Return (X, Y) of the center of cell containing provided text 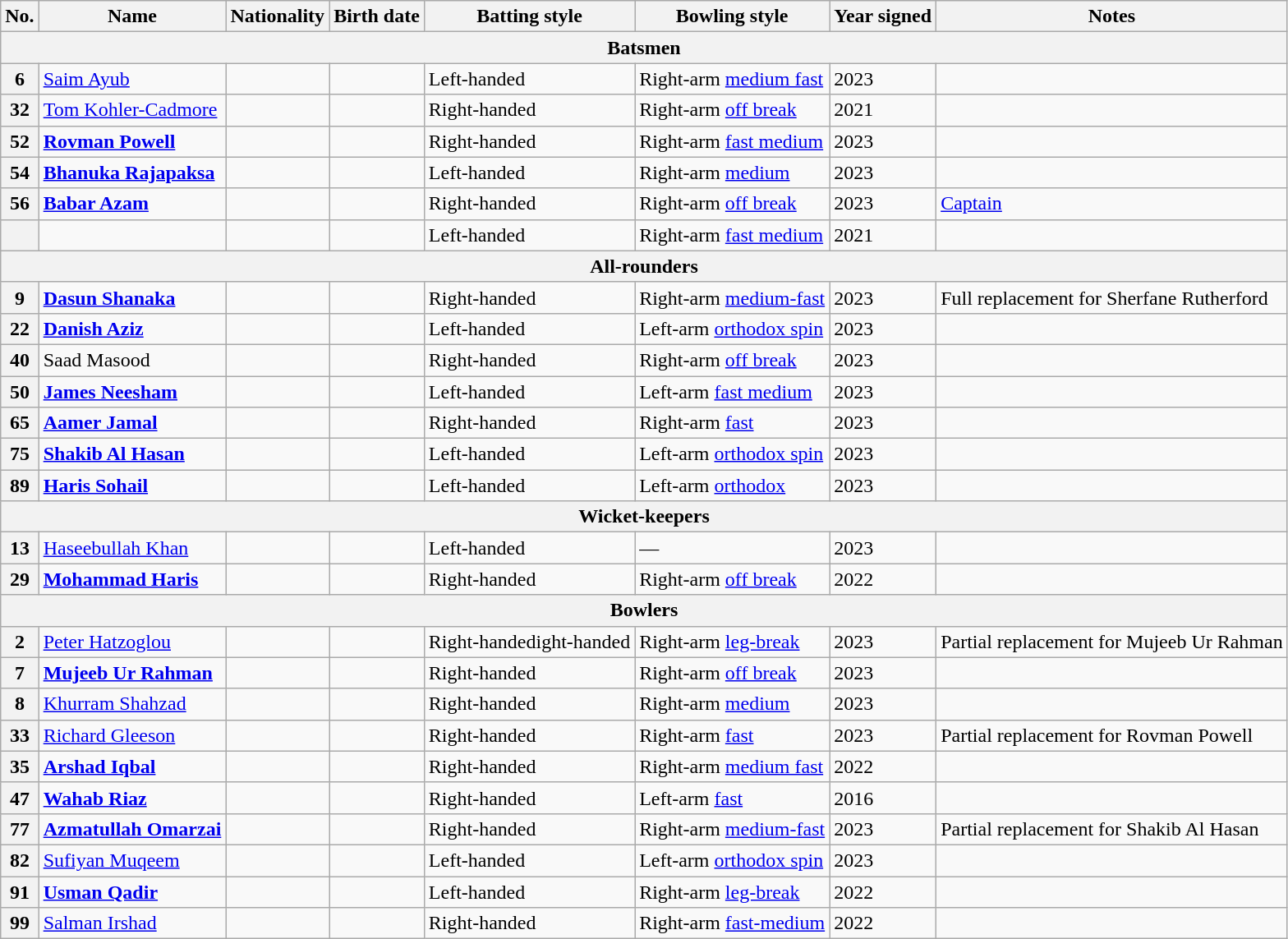
Saad Masood (132, 360)
Birth date (377, 16)
Aamer Jamal (132, 423)
Partial replacement for Rovman Powell (1112, 735)
Bowlers (644, 610)
9 (20, 297)
Dasun Shanaka (132, 297)
Usman Qadir (132, 891)
Azmatullah Omarzai (132, 829)
No. (20, 16)
8 (20, 704)
91 (20, 891)
James Neesham (132, 392)
Babar Azam (132, 204)
Captain (1112, 204)
Sufiyan Muqeem (132, 860)
Salman Irshad (132, 923)
Khurram Shahzad (132, 704)
35 (20, 766)
Batting style (529, 16)
Left-arm orthodox (733, 486)
2016 (883, 798)
Full replacement for Sherfane Rutherford (1112, 297)
89 (20, 486)
2 (20, 642)
52 (20, 141)
32 (20, 110)
33 (20, 735)
Bhanuka Rajapaksa (132, 173)
Mujeeb Ur Rahman (132, 673)
Richard Gleeson (132, 735)
Saim Ayub (132, 79)
22 (20, 329)
— (733, 548)
56 (20, 204)
Right-arm fast-medium (733, 923)
47 (20, 798)
Partial replacement for Mujeeb Ur Rahman (1112, 642)
Haseebullah Khan (132, 548)
Danish Aziz (132, 329)
82 (20, 860)
Shakib Al Hasan (132, 454)
Notes (1112, 16)
Nationality (278, 16)
75 (20, 454)
40 (20, 360)
Wicket-keepers (644, 517)
6 (20, 79)
Left-arm fast (733, 798)
Year signed (883, 16)
Wahab Riaz (132, 798)
Left-arm fast medium (733, 392)
Rovman Powell (132, 141)
Batsmen (644, 48)
13 (20, 548)
All-rounders (644, 266)
99 (20, 923)
Right-handedight-handed (529, 642)
54 (20, 173)
77 (20, 829)
Haris Sohail (132, 486)
Partial replacement for Shakib Al Hasan (1112, 829)
Arshad Iqbal (132, 766)
50 (20, 392)
29 (20, 579)
65 (20, 423)
Tom Kohler-Cadmore (132, 110)
7 (20, 673)
Peter Hatzoglou (132, 642)
Name (132, 16)
Mohammad Haris (132, 579)
Bowling style (733, 16)
